Return the (X, Y) coordinate for the center point of the cell that contains the specified text.  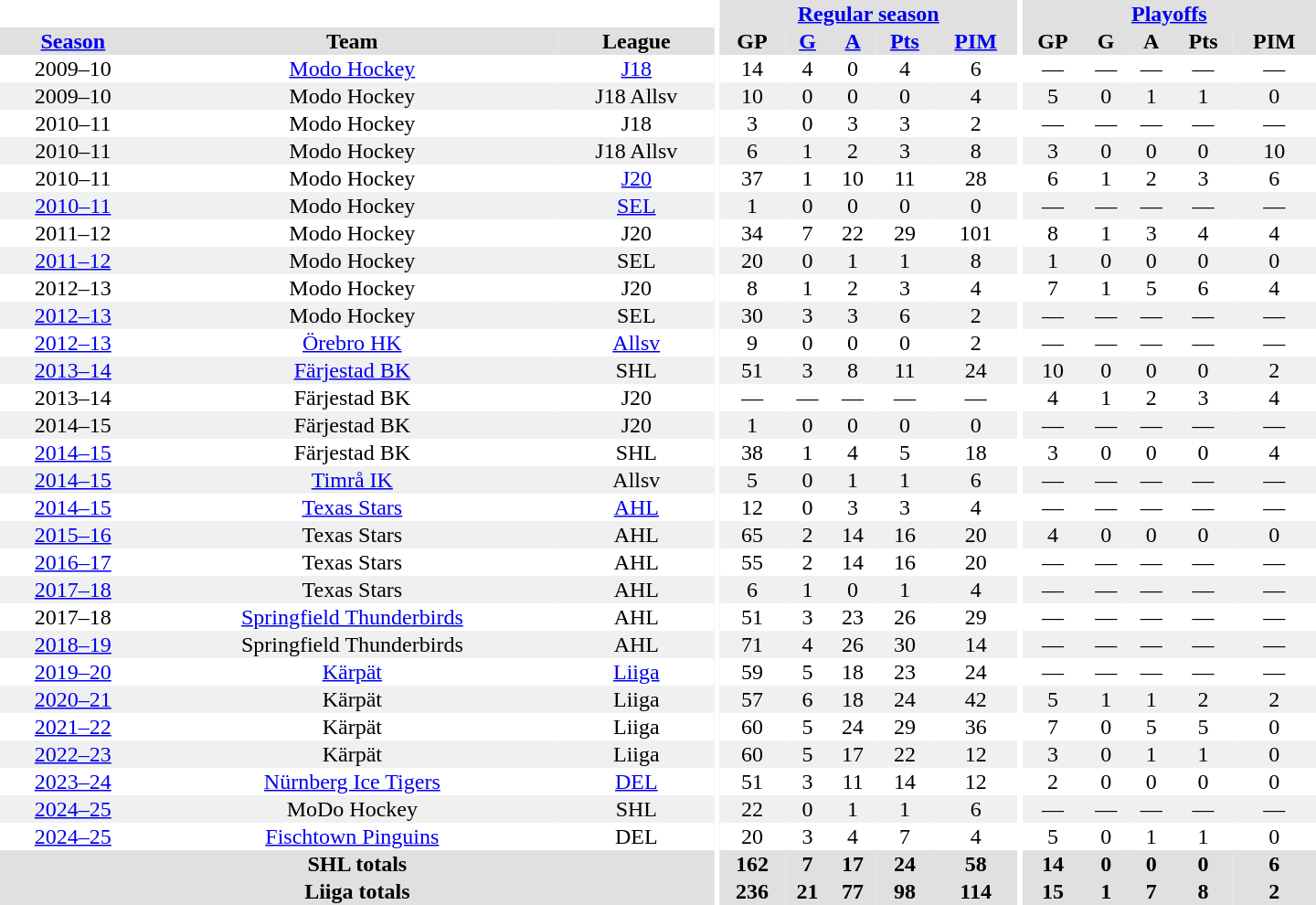
15 (1053, 891)
Team (353, 41)
2015–16 (73, 535)
SHL totals (357, 864)
38 (752, 452)
MoDo Hockey (353, 809)
98 (905, 891)
Örebro HK (353, 343)
2023–24 (73, 782)
2019–20 (73, 672)
57 (752, 699)
55 (752, 562)
Playoffs (1170, 14)
Liiga totals (357, 891)
2018–19 (73, 644)
League (636, 41)
2021–22 (73, 727)
37 (752, 178)
77 (853, 891)
59 (752, 672)
2016–17 (73, 562)
Timrå IK (353, 480)
Fischtown Pinguins (353, 836)
236 (752, 891)
Season (73, 41)
Regular season (868, 14)
Nürnberg Ice Tigers (353, 782)
101 (976, 233)
58 (976, 864)
71 (752, 644)
36 (976, 727)
65 (752, 535)
9 (752, 343)
2020–21 (73, 699)
42 (976, 699)
114 (976, 891)
21 (808, 891)
28 (976, 178)
2022–23 (73, 754)
34 (752, 233)
162 (752, 864)
